Return the [x, y] coordinate for the center point of the cell that contains the specified text.  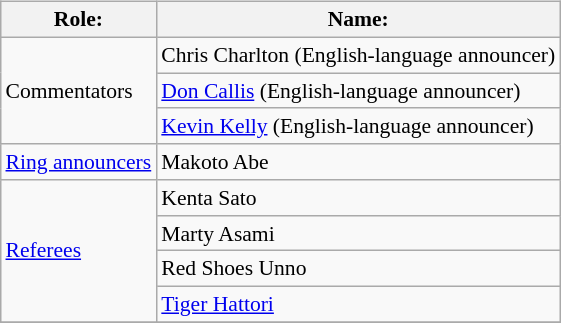
Commentators [78, 90]
Tiger Hattori [358, 305]
Kevin Kelly (English-language announcer) [358, 126]
Referees [78, 251]
Name: [358, 20]
Makoto Abe [358, 162]
Red Shoes Unno [358, 269]
Ring announcers [78, 162]
Don Callis (English-language announcer) [358, 91]
Chris Charlton (English-language announcer) [358, 55]
Marty Asami [358, 233]
Role: [78, 20]
Kenta Sato [358, 198]
